Determine the (X, Y) coordinate at the center of the cell enclosing the given text.  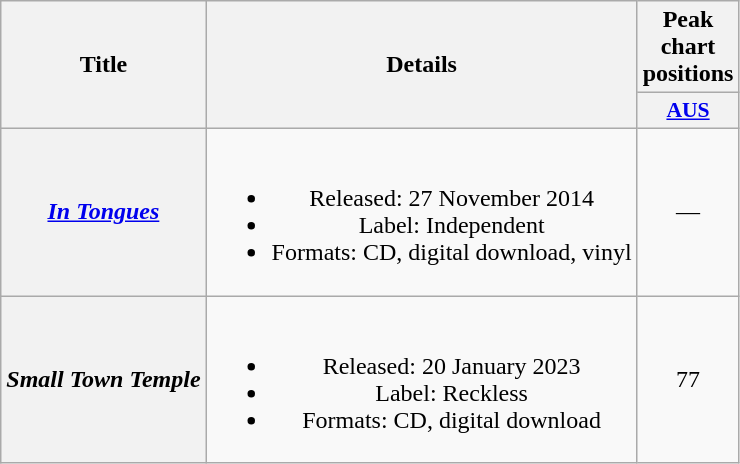
In Tongues (104, 212)
Details (422, 65)
Title (104, 65)
AUS (688, 111)
Released: 20 January 2023Label: RecklessFormats: CD, digital download (422, 380)
Small Town Temple (104, 380)
Peak chart positions (688, 47)
— (688, 212)
Released: 27 November 2014Label: IndependentFormats: CD, digital download, vinyl (422, 212)
77 (688, 380)
